Output the (X, Y) coordinate of the center of the cell containing the given text.  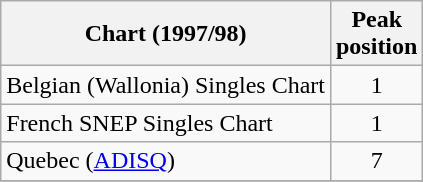
Chart (1997/98) (166, 34)
Belgian (Wallonia) Singles Chart (166, 85)
Peakposition (376, 34)
7 (376, 161)
Quebec (ADISQ) (166, 161)
French SNEP Singles Chart (166, 123)
